From the cell containing the given text, extract its center point as (X, Y) coordinate. 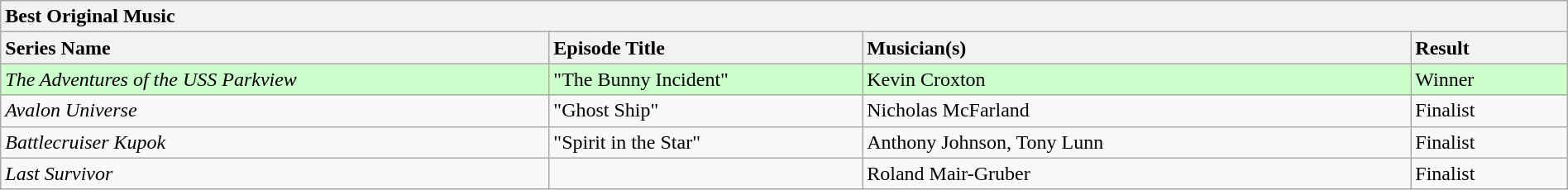
Battlecruiser Kupok (275, 142)
Musician(s) (1136, 48)
Nicholas McFarland (1136, 111)
Result (1489, 48)
Avalon Universe (275, 111)
"Spirit in the Star" (706, 142)
"Ghost Ship" (706, 111)
Best Original Music (784, 17)
Kevin Croxton (1136, 79)
Roland Mair-Gruber (1136, 173)
Anthony Johnson, Tony Lunn (1136, 142)
Episode Title (706, 48)
Series Name (275, 48)
The Adventures of the USS Parkview (275, 79)
Winner (1489, 79)
Last Survivor (275, 173)
"The Bunny Incident" (706, 79)
